Find where the given text appears and provide that cell's center as (X, Y) coordinate. 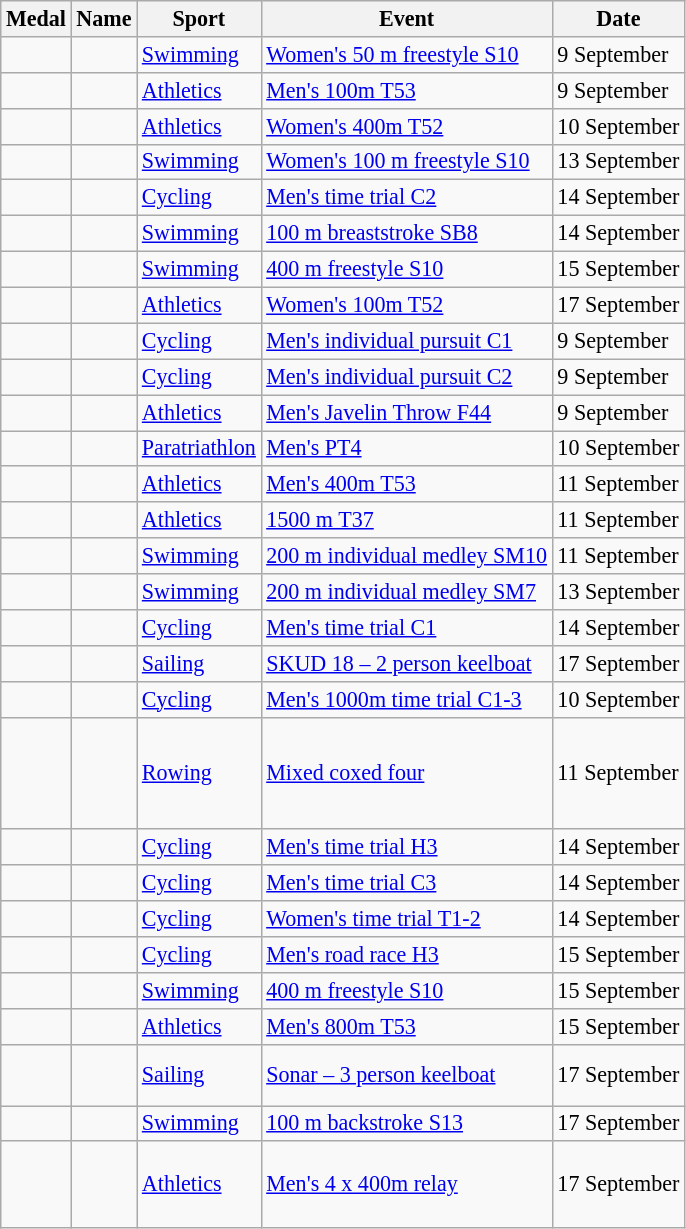
Men's 400m T53 (406, 484)
Women's 400m T52 (406, 126)
Date (618, 18)
1500 m T37 (406, 520)
Sport (199, 18)
Men's individual pursuit C2 (406, 377)
Men's 100m T53 (406, 90)
Men's time trial C3 (406, 883)
Rowing (199, 773)
Sonar – 3 person keelboat (406, 1074)
Women's 50 m freestyle S10 (406, 54)
Mixed coxed four (406, 773)
Men's 4 x 400m relay (406, 1184)
Name (104, 18)
100 m backstroke S13 (406, 1123)
Medal (36, 18)
SKUD 18 – 2 person keelboat (406, 663)
Women's 100m T52 (406, 305)
Event (406, 18)
Men's time trial C1 (406, 627)
Men's time trial H3 (406, 847)
Men's time trial C2 (406, 198)
Men's Javelin Throw F44 (406, 412)
Women's 100 m freestyle S10 (406, 162)
200 m individual medley SM7 (406, 591)
200 m individual medley SM10 (406, 556)
Women's time trial T1-2 (406, 919)
Men's PT4 (406, 448)
Men's 800m T53 (406, 1026)
Men's 1000m time trial C1-3 (406, 699)
100 m breaststroke SB8 (406, 233)
Paratriathlon (199, 448)
Men's individual pursuit C1 (406, 341)
Men's road race H3 (406, 954)
